From the cell containing the given text, extract its center point as [x, y] coordinate. 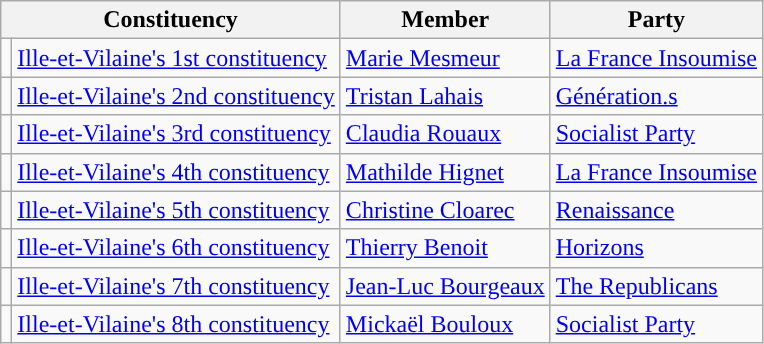
Mickaël Bouloux [445, 324]
Mathilde Hignet [445, 172]
The Republicans [656, 286]
Ille-et-Vilaine's 1st constituency [176, 58]
Ille-et-Vilaine's 8th constituency [176, 324]
Marie Mesmeur [445, 58]
Ille-et-Vilaine's 6th constituency [176, 248]
Member [445, 20]
Claudia Rouaux [445, 134]
Ille-et-Vilaine's 5th constituency [176, 210]
Horizons [656, 248]
Ille-et-Vilaine's 7th constituency [176, 286]
Party [656, 20]
Jean-Luc Bourgeaux [445, 286]
Constituency [171, 20]
Thierry Benoit [445, 248]
Ille-et-Vilaine's 2nd constituency [176, 96]
Génération.s [656, 96]
Ille-et-Vilaine's 4th constituency [176, 172]
Christine Cloarec [445, 210]
Tristan Lahais [445, 96]
Renaissance [656, 210]
Ille-et-Vilaine's 3rd constituency [176, 134]
